For the text-containing cell, return its midpoint in [X, Y] coordinate format. 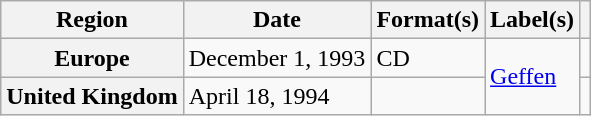
Geffen [532, 77]
CD [428, 58]
Format(s) [428, 20]
April 18, 1994 [277, 96]
United Kingdom [92, 96]
Region [92, 20]
Date [277, 20]
Europe [92, 58]
December 1, 1993 [277, 58]
Label(s) [532, 20]
